Pinpoint the cell where the given text exists, returning its [X, Y] midpoint coordinate. 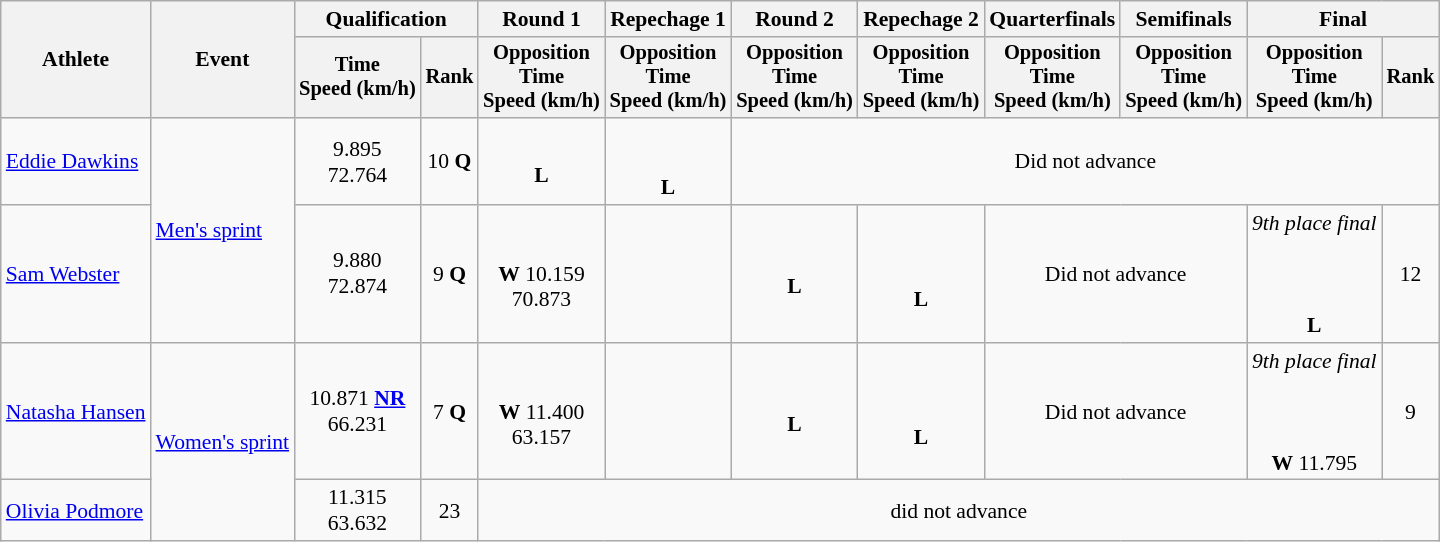
Repechage 1 [668, 19]
10 Q [450, 162]
10.871 NR 66.231 [358, 412]
9 Q [450, 274]
11.31563.632 [358, 510]
Athlete [76, 60]
TimeSpeed (km/h) [358, 78]
9.89572.764 [358, 162]
Quarterfinals [1052, 19]
Event [223, 60]
Qualification [386, 19]
Men's sprint [223, 230]
Eddie Dawkins [76, 162]
9th place finalW 11.795 [1314, 412]
Semifinals [1184, 19]
9.88072.874 [358, 274]
Final [1343, 19]
Sam Webster [76, 274]
7 Q [450, 412]
Round 2 [794, 19]
did not advance [958, 510]
9 [1411, 412]
12 [1411, 274]
Repechage 2 [922, 19]
Women's sprint [223, 442]
W 11.40063.157 [542, 412]
W 10.15970.873 [542, 274]
23 [450, 510]
Round 1 [542, 19]
Natasha Hansen [76, 412]
9th place finalL [1314, 274]
Olivia Podmore [76, 510]
